Determine the (X, Y) coordinate at the center of the cell enclosing the given text.  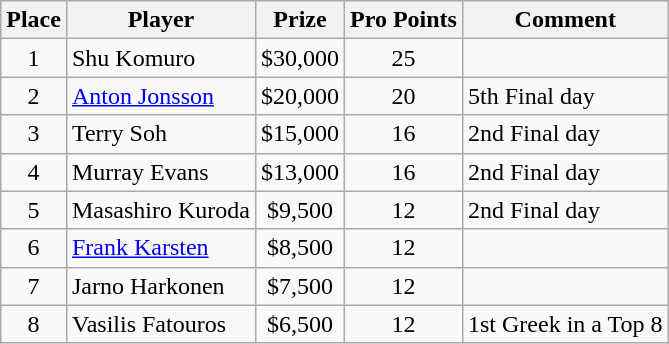
Comment (565, 20)
Masashiro Kuroda (160, 210)
3 (34, 134)
4 (34, 172)
2 (34, 96)
Vasilis Fatouros (160, 324)
Player (160, 20)
25 (404, 58)
$20,000 (300, 96)
$13,000 (300, 172)
$15,000 (300, 134)
1 (34, 58)
6 (34, 248)
Prize (300, 20)
$30,000 (300, 58)
1st Greek in a Top 8 (565, 324)
Shu Komuro (160, 58)
$8,500 (300, 248)
Terry Soh (160, 134)
Jarno Harkonen (160, 286)
Place (34, 20)
Pro Points (404, 20)
$9,500 (300, 210)
Murray Evans (160, 172)
Frank Karsten (160, 248)
$7,500 (300, 286)
7 (34, 286)
Anton Jonsson (160, 96)
5th Final day (565, 96)
5 (34, 210)
8 (34, 324)
20 (404, 96)
$6,500 (300, 324)
